Identify which cell holds the provided text, then report its [X, Y] central coordinate. 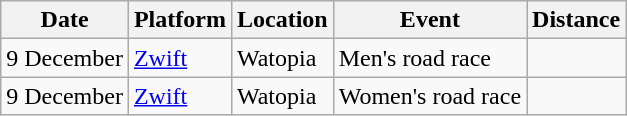
Event [430, 20]
Location [282, 20]
Platform [180, 20]
Date [65, 20]
Women's road race [430, 96]
Men's road race [430, 58]
Distance [576, 20]
